Identify which cell holds the provided text, then report its (X, Y) central coordinate. 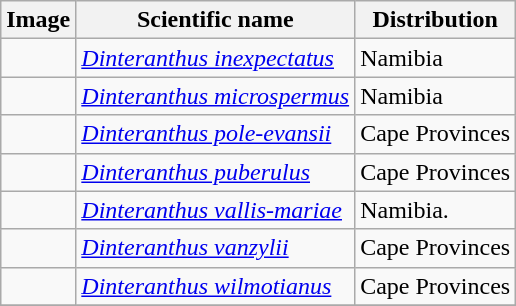
Dinteranthus vanzylii (216, 248)
Distribution (436, 20)
Dinteranthus wilmotianus (216, 286)
Dinteranthus puberulus (216, 172)
Dinteranthus microspermus (216, 96)
Namibia. (436, 210)
Dinteranthus pole-evansii (216, 134)
Dinteranthus vallis-mariae (216, 210)
Image (38, 20)
Scientific name (216, 20)
Dinteranthus inexpectatus (216, 58)
